Extract the (x, y) coordinate from the center of the cell holding the provided text.  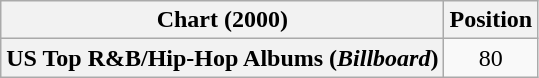
Chart (2000) (222, 20)
Position (491, 20)
US Top R&B/Hip-Hop Albums (Billboard) (222, 58)
80 (491, 58)
